Locate the cell with the specified text and output its (X, Y) center coordinate. 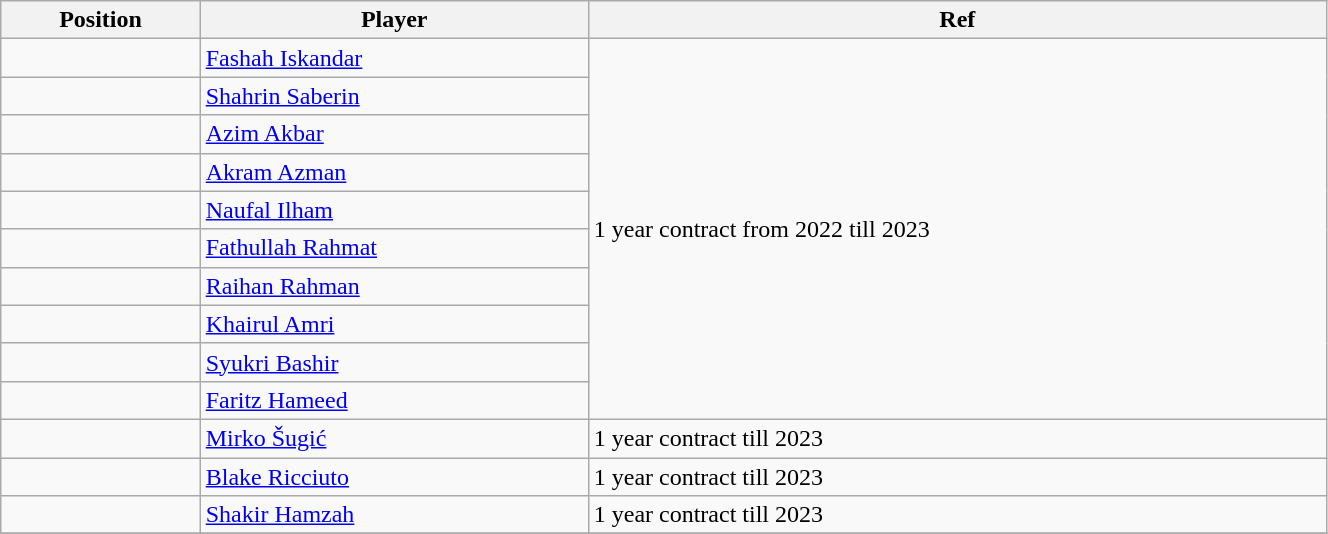
Player (394, 20)
Position (100, 20)
Fashah Iskandar (394, 58)
Syukri Bashir (394, 362)
Fathullah Rahmat (394, 248)
Ref (957, 20)
1 year contract from 2022 till 2023 (957, 230)
Mirko Šugić (394, 438)
Raihan Rahman (394, 286)
Akram Azman (394, 172)
Azim Akbar (394, 134)
Khairul Amri (394, 324)
Naufal Ilham (394, 210)
Faritz Hameed (394, 400)
Shakir Hamzah (394, 515)
Shahrin Saberin (394, 96)
Blake Ricciuto (394, 477)
